Capture the cell that displays the provided text and extract its (X, Y) central coordinate. 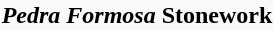
Pedra Formosa Stonework (137, 15)
